Identify which cell holds the provided text, then report its [X, Y] central coordinate. 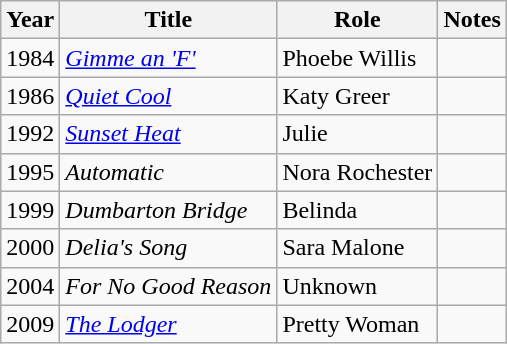
1995 [30, 172]
1984 [30, 58]
1986 [30, 96]
Unknown [358, 286]
1992 [30, 134]
Julie [358, 134]
Gimme an 'F' [168, 58]
Nora Rochester [358, 172]
Delia's Song [168, 248]
Automatic [168, 172]
Notes [472, 20]
Pretty Woman [358, 324]
2009 [30, 324]
2000 [30, 248]
Year [30, 20]
Quiet Cool [168, 96]
2004 [30, 286]
1999 [30, 210]
The Lodger [168, 324]
Katy Greer [358, 96]
Belinda [358, 210]
Role [358, 20]
Title [168, 20]
Dumbarton Bridge [168, 210]
Sunset Heat [168, 134]
For No Good Reason [168, 286]
Phoebe Willis [358, 58]
Sara Malone [358, 248]
